Output the (x, y) coordinate of the center of the cell containing the given text.  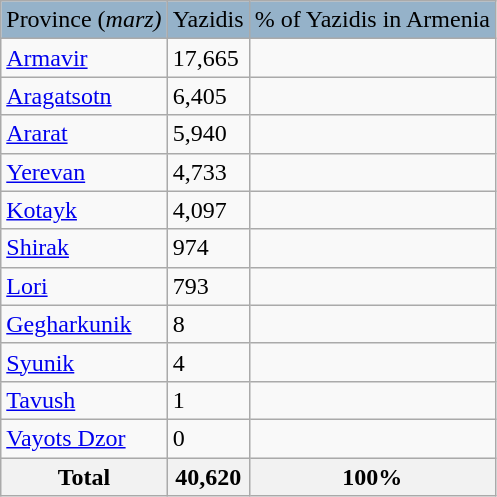
8 (208, 324)
Aragatsotn (84, 96)
Syunik (84, 362)
1 (208, 400)
Yazidis (208, 20)
Yerevan (84, 172)
793 (208, 286)
% of Yazidis in Armenia (372, 20)
Armavir (84, 58)
Province (marz) (84, 20)
100% (372, 477)
Total (84, 477)
4,097 (208, 210)
0 (208, 438)
6,405 (208, 96)
Tavush (84, 400)
4 (208, 362)
Ararat (84, 134)
40,620 (208, 477)
Kotayk (84, 210)
4,733 (208, 172)
17,665 (208, 58)
Vayots Dzor (84, 438)
974 (208, 248)
Gegharkunik (84, 324)
5,940 (208, 134)
Lori (84, 286)
Shirak (84, 248)
